Determine the (X, Y) coordinate at the center of the cell enclosing the given text.  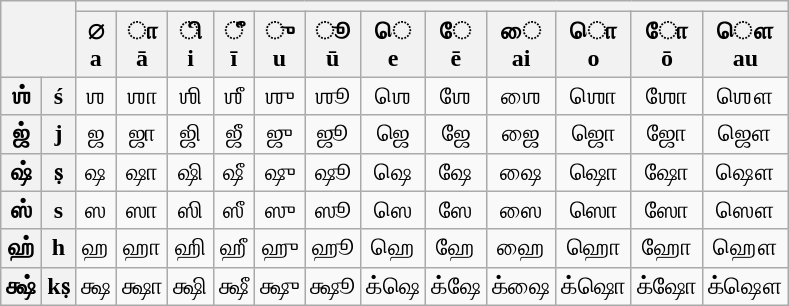
ஹி (191, 248)
ஜ் (22, 134)
ஜொ (594, 134)
∅a (96, 44)
ஶி (191, 96)
ஜீ (234, 134)
க்ஷி (191, 286)
ஹீ (234, 248)
ஹே (456, 248)
j (58, 134)
ஶ (96, 96)
ஹா (142, 248)
க்ஷே (456, 286)
ஶொ (594, 96)
ஸை (521, 210)
ஹெ (394, 248)
ஷீ (234, 172)
ேē (456, 44)
ஶே (456, 96)
ஷோ (666, 172)
ஷௌ (745, 172)
ஷ (96, 172)
ஸீ (234, 210)
ஸௌ (745, 210)
ஶோ (666, 96)
க்ஷா (142, 286)
ாā (142, 44)
ஶூ (333, 96)
ஶ் (22, 96)
க்ஷொ (594, 286)
s (58, 210)
ஸோ (666, 210)
ுu (279, 44)
ஸா (142, 210)
ஸ (96, 210)
ஜெ (394, 134)
ைai (521, 44)
ஜூ (333, 134)
ஷா (142, 172)
ோō (666, 44)
ஶௌ (745, 96)
ொo (594, 44)
ூū (333, 44)
க்ஷோ (666, 286)
ஸெ (394, 210)
ஶீ (234, 96)
ஹ (96, 248)
ஸ் (22, 210)
ஜி (191, 134)
ஹ் (22, 248)
ிi (191, 44)
ஷூ (333, 172)
ஜா (142, 134)
ஹு (279, 248)
ś (58, 96)
க்ஷை (521, 286)
ஹொ (594, 248)
ஷை (521, 172)
ஷே (456, 172)
ஜு (279, 134)
ஸூ (333, 210)
ஜௌ (745, 134)
க்ஷ் (22, 286)
க்ஷீ (234, 286)
க்ஷௌ (745, 286)
ஸே (456, 210)
க்ஷூ (333, 286)
ெe (394, 44)
ஷி (191, 172)
ṣ (58, 172)
க்ஷெ (394, 286)
ஹோ (666, 248)
ஹை (521, 248)
ஷு (279, 172)
ஶை (521, 96)
ஶா (142, 96)
க்ஷ (96, 286)
க்ஷு (279, 286)
ஸொ (594, 210)
ஹௌ (745, 248)
ஹூ (333, 248)
ஜ (96, 134)
kṣ (58, 286)
h (58, 248)
ஶு (279, 96)
ஸி (191, 210)
ஷெ (394, 172)
ஷொ (594, 172)
ஜோ (666, 134)
ஜே (456, 134)
ௌau (745, 44)
ஜை (521, 134)
ஷ் (22, 172)
ஸு (279, 210)
ீī (234, 44)
ஶெ (394, 96)
